Return the [x, y] coordinate for the center point of the cell that contains the specified text.  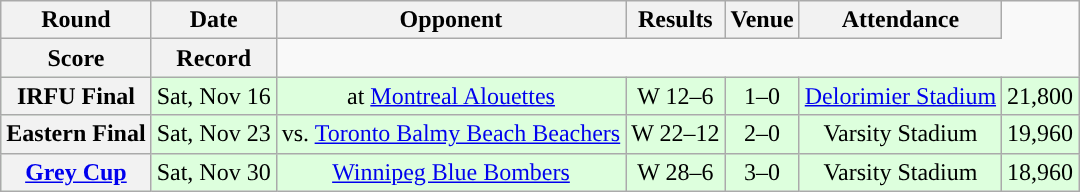
W 22–12 [676, 134]
Round [76, 20]
18,960 [1040, 172]
Attendance [900, 20]
Delorimier Stadium [900, 96]
Date [214, 20]
Sat, Nov 23 [214, 134]
21,800 [1040, 96]
W 12–6 [676, 96]
W 28–6 [676, 172]
Eastern Final [76, 134]
1–0 [762, 96]
19,960 [1040, 134]
Sat, Nov 30 [214, 172]
Venue [762, 20]
vs. Toronto Balmy Beach Beachers [451, 134]
Score [76, 58]
2–0 [762, 134]
Opponent [451, 20]
Results [676, 20]
Grey Cup [76, 172]
Winnipeg Blue Bombers [451, 172]
at Montreal Alouettes [451, 96]
Record [214, 58]
Sat, Nov 16 [214, 96]
IRFU Final [76, 96]
3–0 [762, 172]
